Return the (x, y) coordinate for the center point of the cell that contains the specified text.  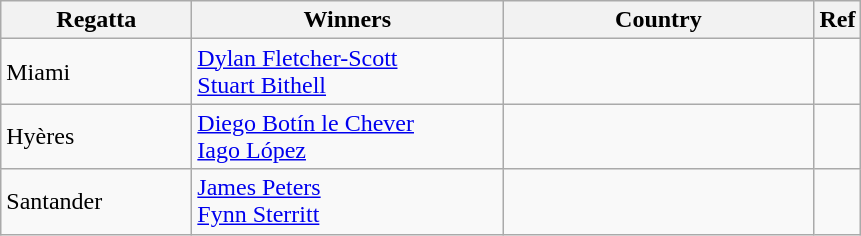
Ref (838, 20)
Dylan Fletcher-ScottStuart Bithell (348, 72)
James PetersFynn Sterritt (348, 202)
Country (658, 20)
Santander (96, 202)
Hyères (96, 136)
Diego Botín le CheverIago López (348, 136)
Winners (348, 20)
Miami (96, 72)
Regatta (96, 20)
